Output the [X, Y] coordinate of the center of the cell containing the given text.  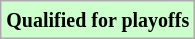
Qualified for playoffs [98, 20]
